Provide the [x, y] coordinate of the cell's center where the given text is located.  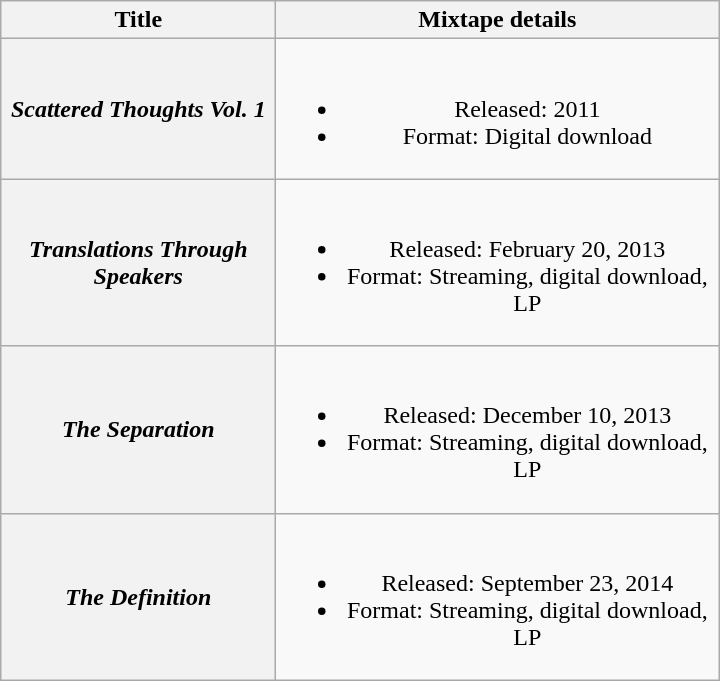
Released: February 20, 2013Format: Streaming, digital download, LP [498, 262]
Title [138, 20]
Released: 2011Format: Digital download [498, 109]
Released: September 23, 2014Format: Streaming, digital download, LP [498, 596]
The Definition [138, 596]
Released: December 10, 2013Format: Streaming, digital download, LP [498, 430]
The Separation [138, 430]
Mixtape details [498, 20]
Scattered Thoughts Vol. 1 [138, 109]
Translations Through Speakers [138, 262]
